Output the [X, Y] coordinate of the center of the cell containing the given text.  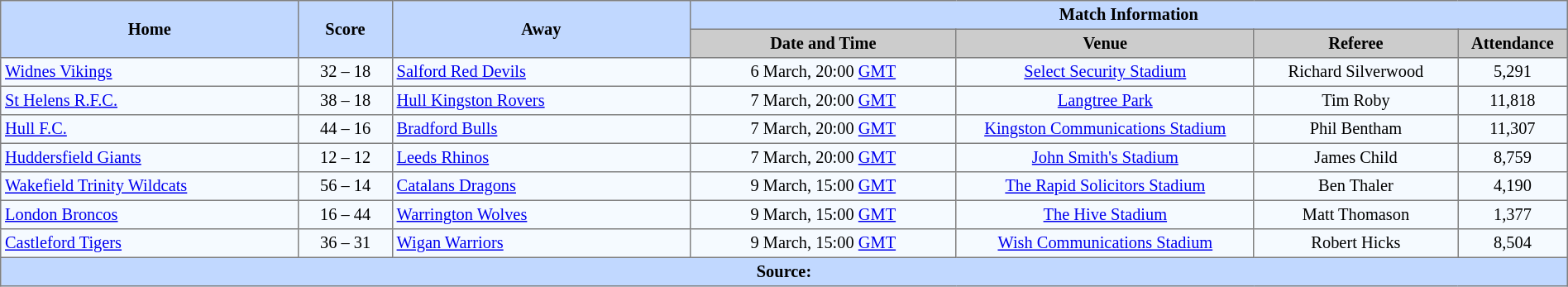
Attendance [1513, 43]
Venue [1105, 43]
Away [541, 30]
11,818 [1513, 100]
36 – 31 [346, 243]
St Helens R.F.C. [150, 100]
Bradford Bulls [541, 129]
12 – 12 [346, 157]
Referee [1355, 43]
Kingston Communications Stadium [1105, 129]
8,504 [1513, 243]
Richard Silverwood [1355, 72]
56 – 14 [346, 186]
Match Information [1128, 15]
James Child [1355, 157]
Select Security Stadium [1105, 72]
Source: [784, 271]
32 – 18 [346, 72]
The Rapid Solicitors Stadium [1105, 186]
1,377 [1513, 214]
Leeds Rhinos [541, 157]
Wish Communications Stadium [1105, 243]
Wigan Warriors [541, 243]
London Broncos [150, 214]
Hull F.C. [150, 129]
Salford Red Devils [541, 72]
Catalans Dragons [541, 186]
Wakefield Trinity Wildcats [150, 186]
Widnes Vikings [150, 72]
Date and Time [823, 43]
Hull Kingston Rovers [541, 100]
Matt Thomason [1355, 214]
Robert Hicks [1355, 243]
Score [346, 30]
Warrington Wolves [541, 214]
Ben Thaler [1355, 186]
John Smith's Stadium [1105, 157]
Home [150, 30]
16 – 44 [346, 214]
4,190 [1513, 186]
38 – 18 [346, 100]
11,307 [1513, 129]
Tim Roby [1355, 100]
5,291 [1513, 72]
Huddersfield Giants [150, 157]
6 March, 20:00 GMT [823, 72]
8,759 [1513, 157]
Castleford Tigers [150, 243]
Phil Bentham [1355, 129]
44 – 16 [346, 129]
Langtree Park [1105, 100]
The Hive Stadium [1105, 214]
